Scan for the cell matching the given text and deliver its (X, Y) coordinate at center. 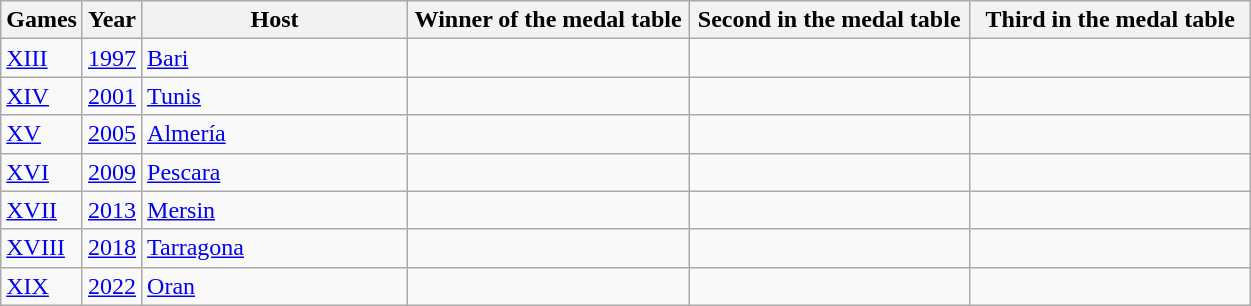
XVIII (42, 248)
Pescara (275, 172)
Tunis (275, 96)
Year (112, 20)
Almería (275, 134)
2009 (112, 172)
XVI (42, 172)
2005 (112, 134)
Mersin (275, 210)
Bari (275, 58)
XIV (42, 96)
1997 (112, 58)
XV (42, 134)
2018 (112, 248)
Oran (275, 286)
Second in the medal table (830, 20)
XIII (42, 58)
Winner of the medal table (548, 20)
Host (275, 20)
2001 (112, 96)
Tarragona (275, 248)
XVII (42, 210)
2013 (112, 210)
Third in the medal table (1110, 20)
2022 (112, 286)
XIX (42, 286)
Games (42, 20)
